Return the [x, y] coordinate for the center point of the cell that contains the specified text.  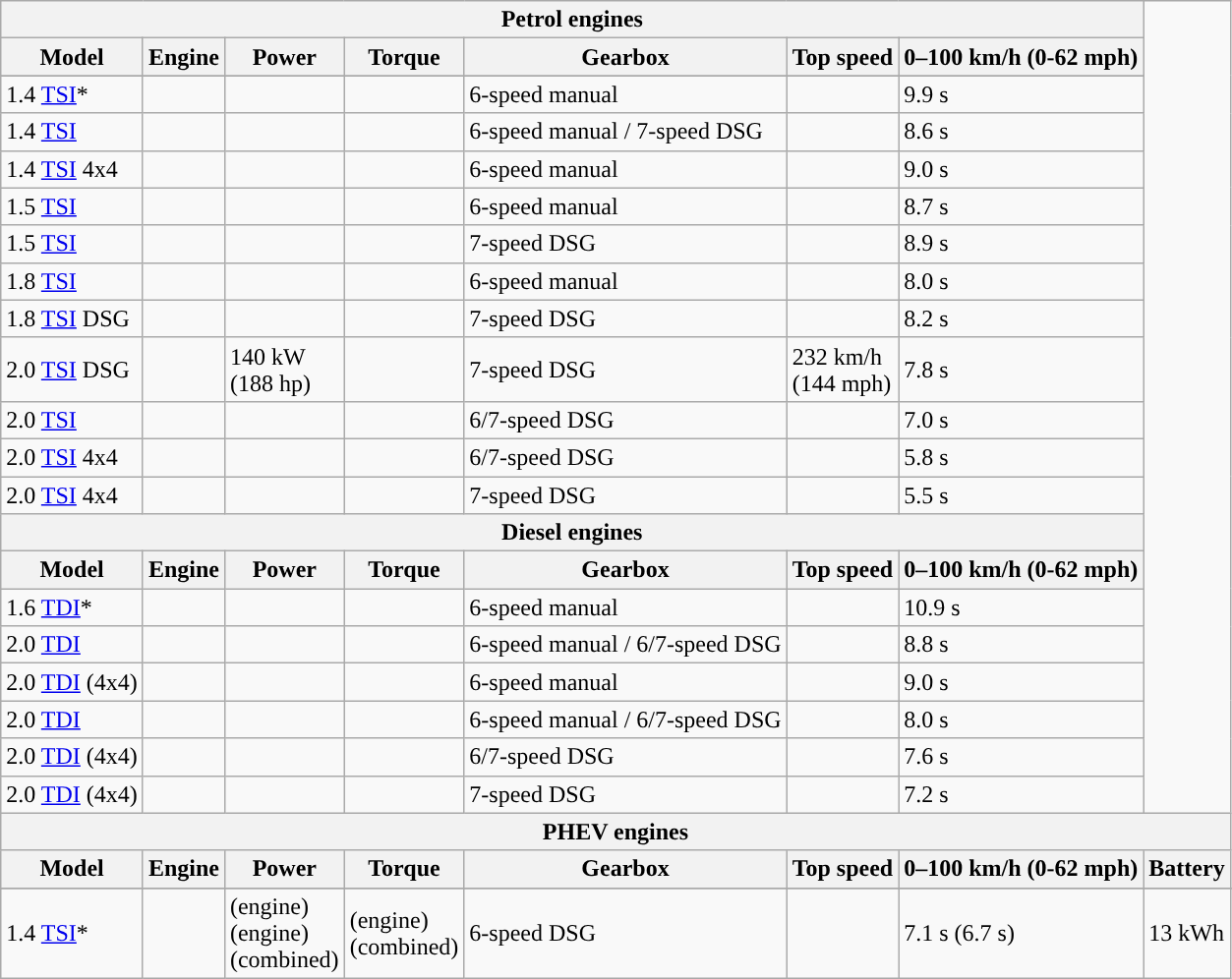
8.9 s [1021, 244]
6-speed manual / 7-speed DSG [625, 132]
9.9 s [1021, 94]
Diesel engines [572, 533]
232 km/h(144 mph) [843, 370]
Battery [1187, 869]
140 kW(188 hp) [284, 370]
1.4 TSI [73, 132]
7.6 s [1021, 757]
13 kWh [1187, 933]
8.2 s [1021, 318]
PHEV engines [616, 832]
1.6 TDI* [73, 607]
8.8 s [1021, 645]
2.0 TSI DSG [73, 370]
7.0 s [1021, 420]
8.7 s [1021, 206]
1.8 TSI DSG [73, 318]
7.1 s (6.7 s) [1021, 933]
(engine) (combined) [404, 933]
7.8 s [1021, 370]
Petrol engines [572, 20]
10.9 s [1021, 607]
7.2 s [1021, 794]
1.8 TSI [73, 281]
8.6 s [1021, 132]
(engine) (engine) (combined) [284, 933]
5.8 s [1021, 457]
2.0 TSI [73, 420]
6-speed DSG [625, 933]
5.5 s [1021, 494]
1.4 TSI 4x4 [73, 169]
